From the cell containing the given text, extract its center point as (X, Y) coordinate. 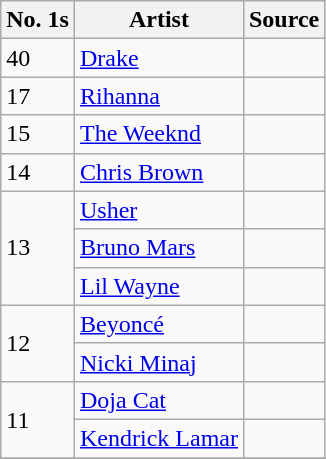
Drake (158, 58)
Kendrick Lamar (158, 438)
12 (38, 343)
14 (38, 172)
Artist (158, 20)
Doja Cat (158, 400)
Bruno Mars (158, 248)
Usher (158, 210)
15 (38, 134)
40 (38, 58)
Lil Wayne (158, 286)
Beyoncé (158, 324)
Nicki Minaj (158, 362)
Rihanna (158, 96)
11 (38, 419)
17 (38, 96)
Chris Brown (158, 172)
The Weeknd (158, 134)
Source (284, 20)
13 (38, 248)
No. 1s (38, 20)
